Search for the cell housing the specified text and yield its (x, y) center coordinate. 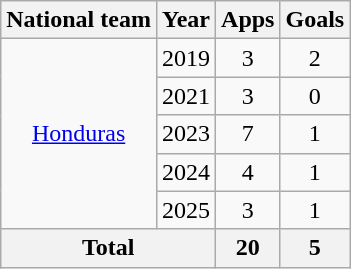
2019 (186, 58)
National team (79, 20)
Apps (248, 20)
Honduras (79, 134)
0 (315, 96)
2024 (186, 172)
Year (186, 20)
7 (248, 134)
2023 (186, 134)
20 (248, 248)
2025 (186, 210)
5 (315, 248)
4 (248, 172)
Total (108, 248)
2021 (186, 96)
2 (315, 58)
Goals (315, 20)
